Output the (X, Y) coordinate of the center of the cell containing the given text.  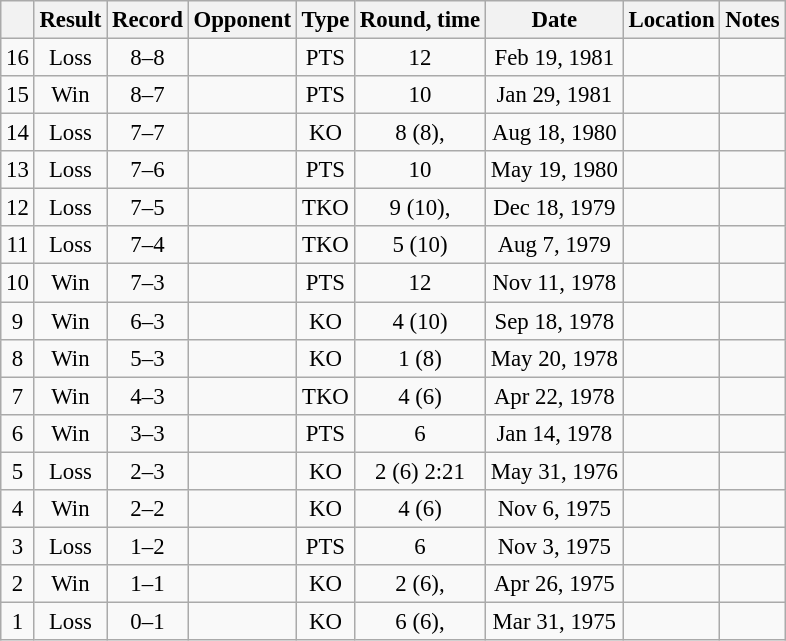
Type (325, 20)
Feb 19, 1981 (554, 58)
5 (18, 471)
Sep 18, 1978 (554, 321)
9 (18, 321)
13 (18, 170)
11 (18, 245)
4 (18, 509)
May 31, 1976 (554, 471)
6–3 (148, 321)
May 19, 1980 (554, 170)
Nov 11, 1978 (554, 283)
3 (18, 546)
6 (6), (420, 621)
4–3 (148, 396)
8 (18, 358)
Apr 22, 1978 (554, 396)
Jan 29, 1981 (554, 95)
4 (10) (420, 321)
14 (18, 133)
7–5 (148, 208)
2 (6) 2:21 (420, 471)
7–6 (148, 170)
9 (10), (420, 208)
Dec 18, 1979 (554, 208)
5–3 (148, 358)
2 (18, 584)
May 20, 1978 (554, 358)
Round, time (420, 20)
Record (148, 20)
16 (18, 58)
Apr 26, 1975 (554, 584)
Aug 18, 1980 (554, 133)
7 (18, 396)
Jan 14, 1978 (554, 433)
Location (672, 20)
Date (554, 20)
8 (8), (420, 133)
1 (8) (420, 358)
2–2 (148, 509)
15 (18, 95)
Notes (752, 20)
7–7 (148, 133)
1 (18, 621)
0–1 (148, 621)
2 (6), (420, 584)
1–2 (148, 546)
Nov 3, 1975 (554, 546)
8–7 (148, 95)
Nov 6, 1975 (554, 509)
8–8 (148, 58)
5 (10) (420, 245)
Opponent (242, 20)
7–3 (148, 283)
Result (70, 20)
2–3 (148, 471)
3–3 (148, 433)
Mar 31, 1975 (554, 621)
1–1 (148, 584)
7–4 (148, 245)
Aug 7, 1979 (554, 245)
